From the cell containing the given text, extract its center point as (X, Y) coordinate. 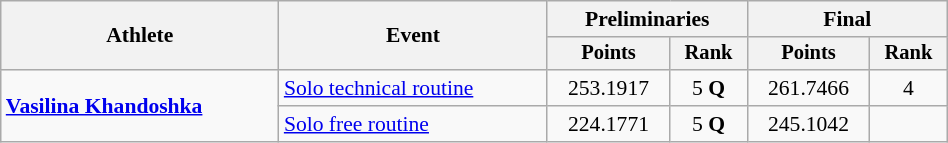
Solo free routine (413, 124)
Athlete (140, 36)
4 (909, 88)
Solo technical routine (413, 88)
245.1042 (808, 124)
261.7466 (808, 88)
Event (413, 36)
Preliminaries (647, 19)
Final (847, 19)
224.1771 (608, 124)
253.1917 (608, 88)
Vasilina Khandoshka (140, 106)
